Detect which cell encompasses the target text, then output its [X, Y] center coordinate. 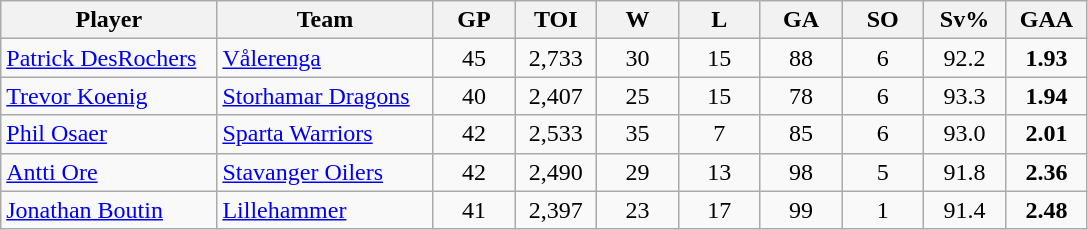
2,407 [556, 96]
17 [719, 210]
7 [719, 134]
1 [883, 210]
Sv% [965, 20]
GP [474, 20]
92.2 [965, 58]
2,490 [556, 172]
99 [801, 210]
SO [883, 20]
25 [638, 96]
Player [109, 20]
TOI [556, 20]
Vålerenga [325, 58]
23 [638, 210]
Trevor Koenig [109, 96]
98 [801, 172]
91.8 [965, 172]
78 [801, 96]
Antti Ore [109, 172]
2.36 [1046, 172]
Phil Osaer [109, 134]
Lillehammer [325, 210]
Patrick DesRochers [109, 58]
93.3 [965, 96]
93.0 [965, 134]
35 [638, 134]
2,533 [556, 134]
41 [474, 210]
2.48 [1046, 210]
Jonathan Boutin [109, 210]
88 [801, 58]
30 [638, 58]
29 [638, 172]
GA [801, 20]
91.4 [965, 210]
40 [474, 96]
2,733 [556, 58]
Sparta Warriors [325, 134]
5 [883, 172]
13 [719, 172]
1.94 [1046, 96]
Stavanger Oilers [325, 172]
1.93 [1046, 58]
45 [474, 58]
2.01 [1046, 134]
W [638, 20]
2,397 [556, 210]
GAA [1046, 20]
L [719, 20]
Team [325, 20]
Storhamar Dragons [325, 96]
85 [801, 134]
